Return the [X, Y] coordinate for the center point of the cell that contains the specified text.  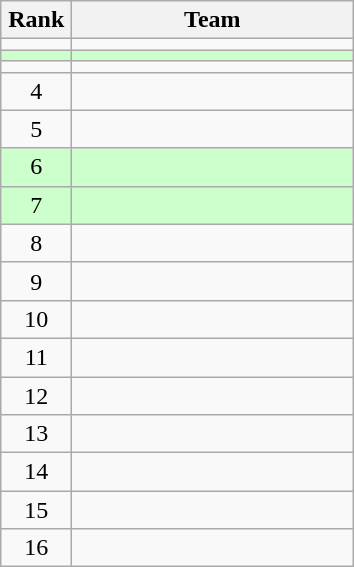
13 [36, 434]
12 [36, 395]
11 [36, 357]
4 [36, 91]
6 [36, 167]
8 [36, 243]
9 [36, 281]
Team [212, 20]
14 [36, 472]
15 [36, 510]
5 [36, 129]
7 [36, 205]
10 [36, 319]
16 [36, 548]
Rank [36, 20]
